Return [X, Y] of the center of cell containing provided text 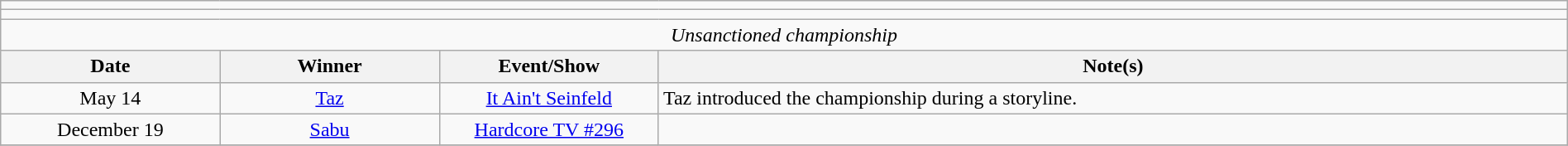
Date [111, 66]
It Ain't Seinfeld [549, 98]
Hardcore TV #296 [549, 129]
Taz introduced the championship during a storyline. [1113, 98]
Sabu [329, 129]
Taz [329, 98]
Unsanctioned championship [784, 35]
December 19 [111, 129]
May 14 [111, 98]
Note(s) [1113, 66]
Winner [329, 66]
Event/Show [549, 66]
